Return [x, y] of the center of cell containing provided text 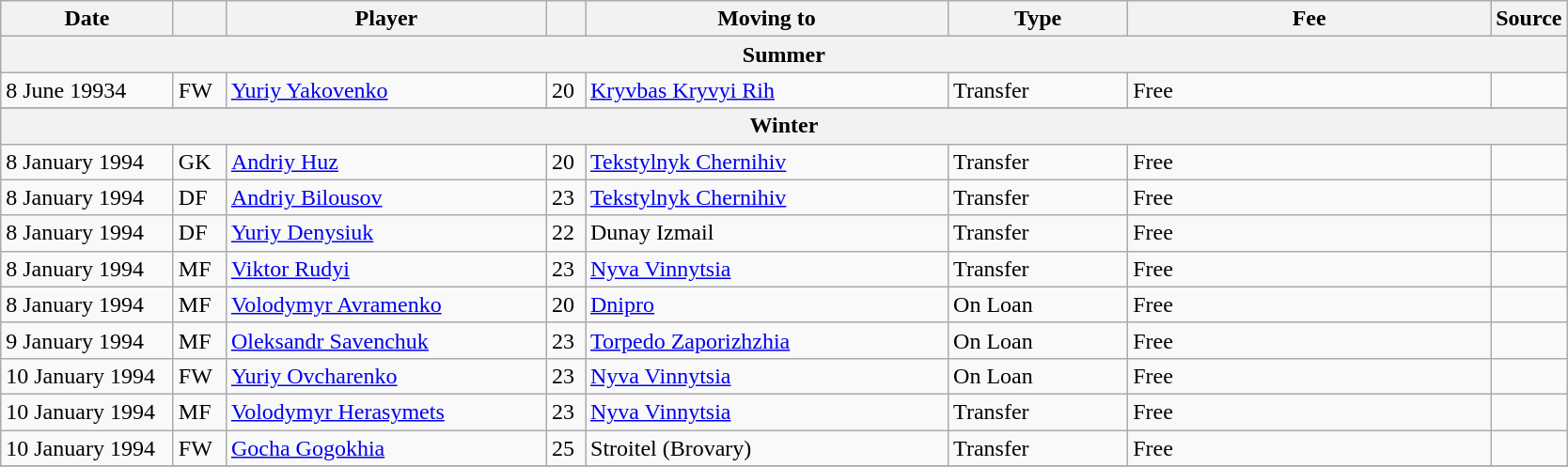
Volodymyr Avramenko [385, 304]
22 [566, 233]
Viktor Rudyi [385, 269]
Fee [1309, 19]
Andriy Huz [385, 162]
Dnipro [766, 304]
GK [199, 162]
Oleksandr Savenchuk [385, 340]
Yuriy Yakovenko [385, 90]
Kryvbas Kryvyi Rih [766, 90]
9 January 1994 [87, 340]
Stroitel (Brovary) [766, 448]
Player [385, 19]
Gocha Gogokhia [385, 448]
Andriy Bilousov [385, 197]
8 June 19934 [87, 90]
Dunay Izmail [766, 233]
Moving to [766, 19]
Volodymyr Herasymets [385, 412]
Torpedo Zaporizhzhia [766, 340]
Source [1529, 19]
Yuriy Denysiuk [385, 233]
Winter [784, 126]
Summer [784, 54]
Date [87, 19]
25 [566, 448]
Type [1038, 19]
Yuriy Ovcharenko [385, 376]
